Return (X, Y) of the center of cell containing provided text 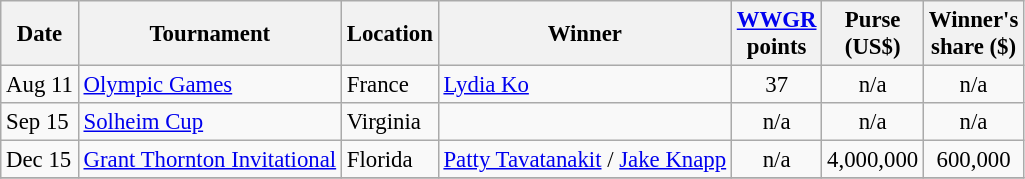
600,000 (974, 160)
Winner'sshare ($) (974, 34)
Aug 11 (40, 85)
Tournament (210, 34)
Solheim Cup (210, 122)
Location (390, 34)
Patty Tavatanakit / Jake Knapp (584, 160)
France (390, 85)
Purse(US$) (873, 34)
Olympic Games (210, 85)
Winner (584, 34)
Dec 15 (40, 160)
Sep 15 (40, 122)
37 (776, 85)
Florida (390, 160)
4,000,000 (873, 160)
WWGRpoints (776, 34)
Grant Thornton Invitational (210, 160)
Lydia Ko (584, 85)
Virginia (390, 122)
Date (40, 34)
